Scan for the cell matching the given text and deliver its (X, Y) coordinate at center. 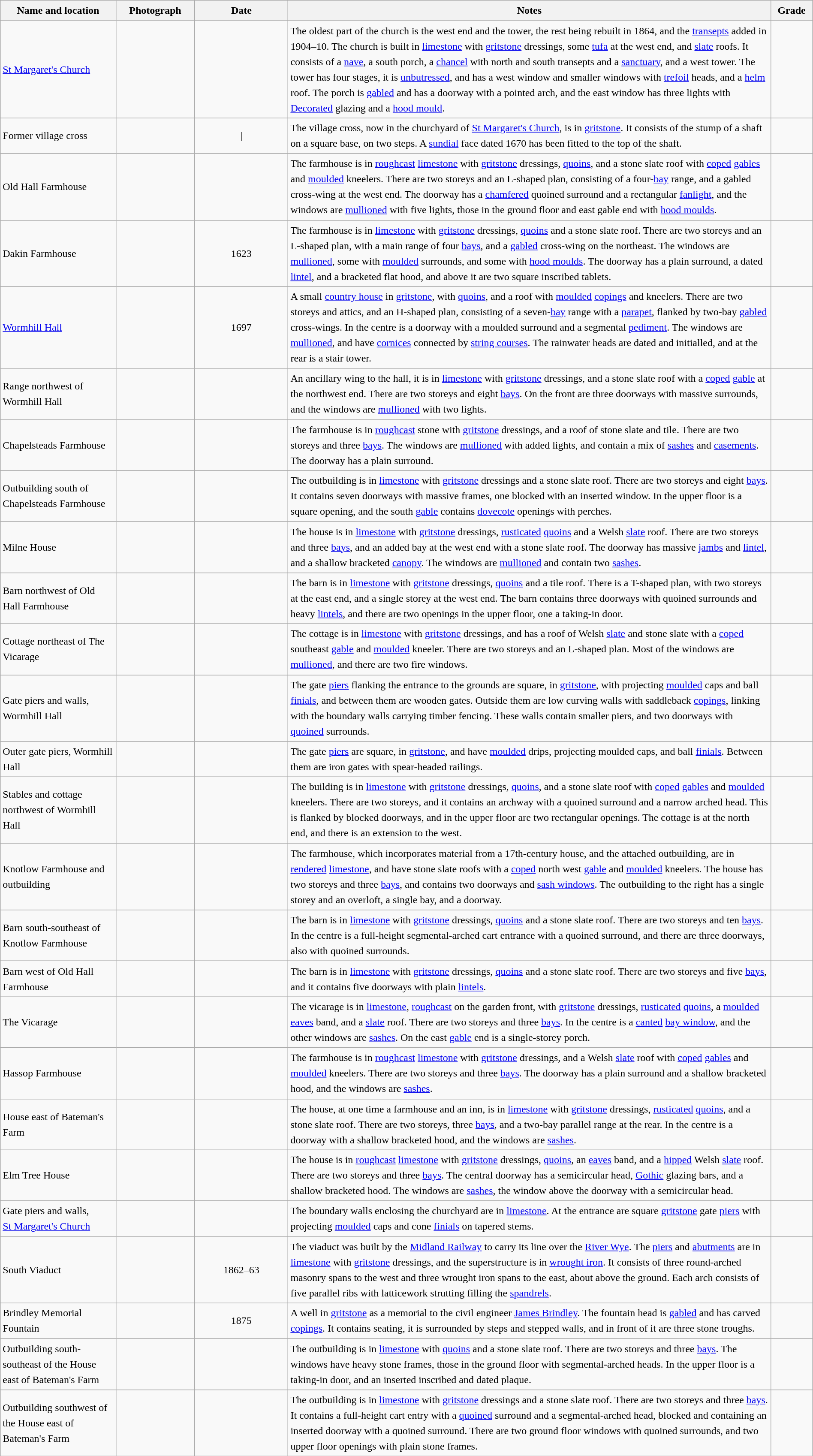
House east of Bateman's Farm (58, 1124)
1697 (241, 328)
Outbuilding southwest of the House east of Bateman's Farm (58, 1423)
Milne House (58, 547)
Photograph (155, 10)
South Viaduct (58, 1269)
The Vicarage (58, 1022)
1862–63 (241, 1269)
Stables and cottage northwest of Wormhill Hall (58, 811)
Brindley Memorial Fountain (58, 1321)
Name and location (58, 10)
Dakin Farmhouse (58, 253)
Cottage northeast of The Vicarage (58, 649)
St Margaret's Church (58, 69)
Old Hall Farmhouse (58, 187)
Knotlow Farmhouse and outbuilding (58, 877)
Chapelsteads Farmhouse (58, 445)
1623 (241, 253)
Outer gate piers, Wormhill Hall (58, 759)
Former village cross (58, 136)
Range northwest of Wormhill Hall (58, 394)
1875 (241, 1321)
Gate piers and walls,St Margaret's Church (58, 1219)
Elm Tree House (58, 1175)
Gate piers and walls, Wormhill Hall (58, 708)
Barn south-southeast of Knotlow Farmhouse (58, 936)
| (241, 136)
Hassop Farmhouse (58, 1073)
Wormhill Hall (58, 328)
Outbuilding south-southeast of the House east of Bateman's Farm (58, 1364)
Outbuilding south of Chapelsteads Farmhouse (58, 496)
Notes (529, 10)
Grade (792, 10)
Date (241, 10)
Barn west of Old Hall Farmhouse (58, 979)
Barn northwest of Old Hall Farmhouse (58, 598)
